From the cell containing the given text, extract its center point as (X, Y) coordinate. 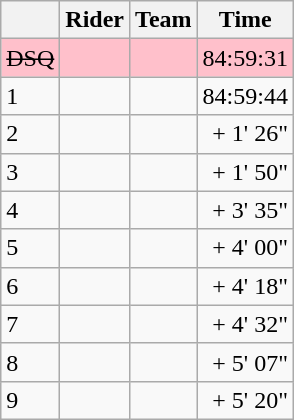
8 (30, 362)
+ 4' 18" (245, 286)
7 (30, 324)
6 (30, 286)
+ 4' 32" (245, 324)
+ 1' 50" (245, 172)
1 (30, 96)
9 (30, 400)
4 (30, 210)
+ 1' 26" (245, 134)
DSQ (30, 58)
2 (30, 134)
Time (245, 20)
+ 4' 00" (245, 248)
+ 3' 35" (245, 210)
84:59:44 (245, 96)
+ 5' 07" (245, 362)
3 (30, 172)
5 (30, 248)
+ 5' 20" (245, 400)
84:59:31 (245, 58)
Rider (95, 20)
Team (164, 20)
